Locate the cell with the specified text and output its [X, Y] center coordinate. 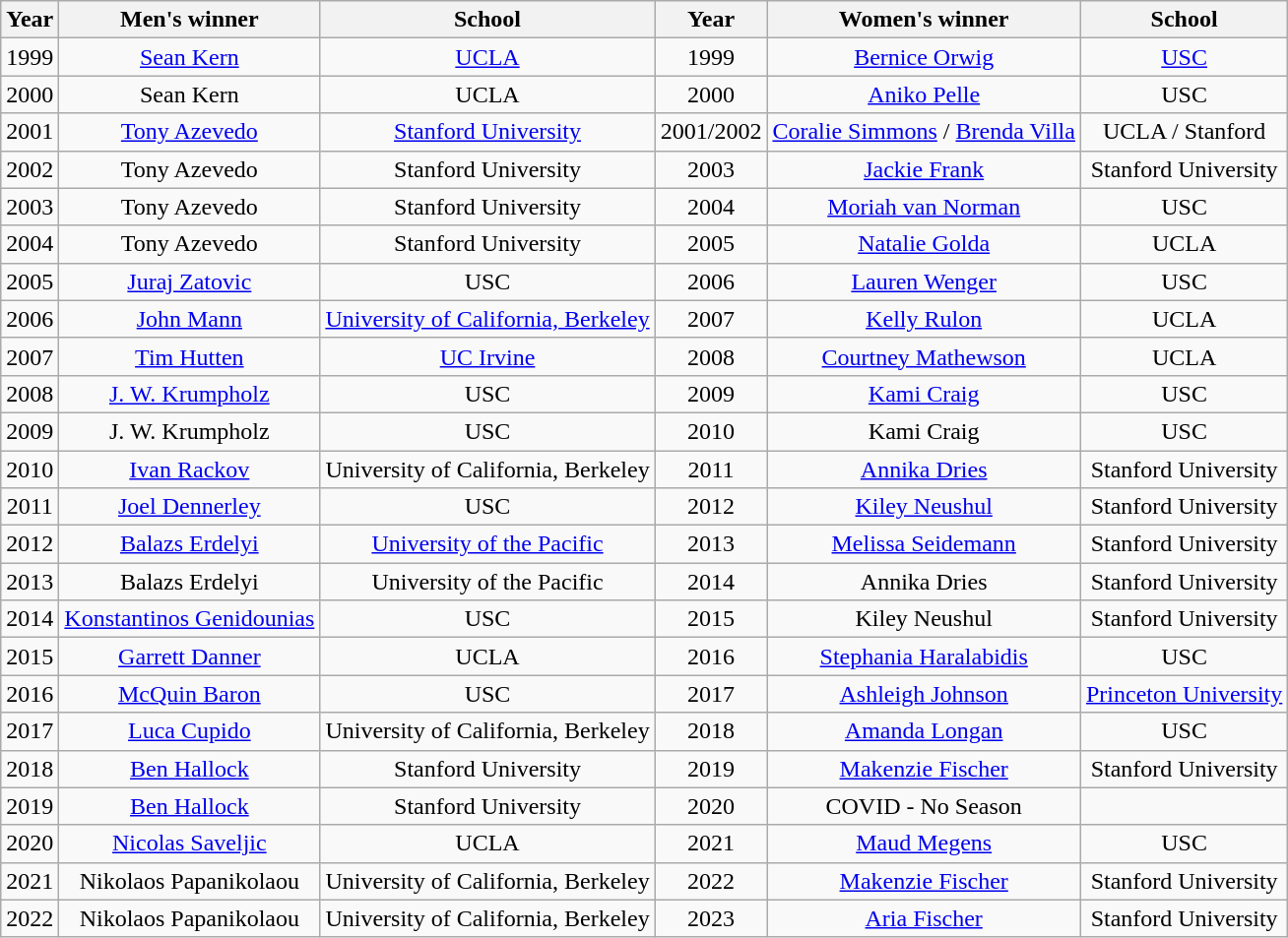
Aria Fischer [924, 918]
2023 [711, 918]
Natalie Golda [924, 244]
Kelly Rulon [924, 319]
2001/2002 [711, 132]
Luca Cupido [189, 731]
UCLA / Stanford [1184, 132]
2002 [30, 169]
Melissa Seidemann [924, 544]
Women's winner [924, 20]
Joel Dennerley [189, 507]
Princeton University [1184, 694]
Tim Hutten [189, 356]
Ivan Rackov [189, 469]
UC Irvine [487, 356]
Bernice Orwig [924, 57]
Coralie Simmons / Brenda Villa [924, 132]
Garrett Danner [189, 657]
Amanda Longan [924, 731]
Ashleigh Johnson [924, 694]
Lauren Wenger [924, 281]
COVID - No Season [924, 806]
Stephania Haralabidis [924, 657]
Nicolas Saveljic [189, 844]
Aniko Pelle [924, 94]
2001 [30, 132]
Juraj Zatovic [189, 281]
Courtney Mathewson [924, 356]
Maud Megens [924, 844]
John Mann [189, 319]
Konstantinos Genidounias [189, 619]
McQuin Baron [189, 694]
Jackie Frank [924, 169]
Men's winner [189, 20]
Moriah van Norman [924, 207]
